Capture the cell that displays the provided text and extract its (x, y) central coordinate. 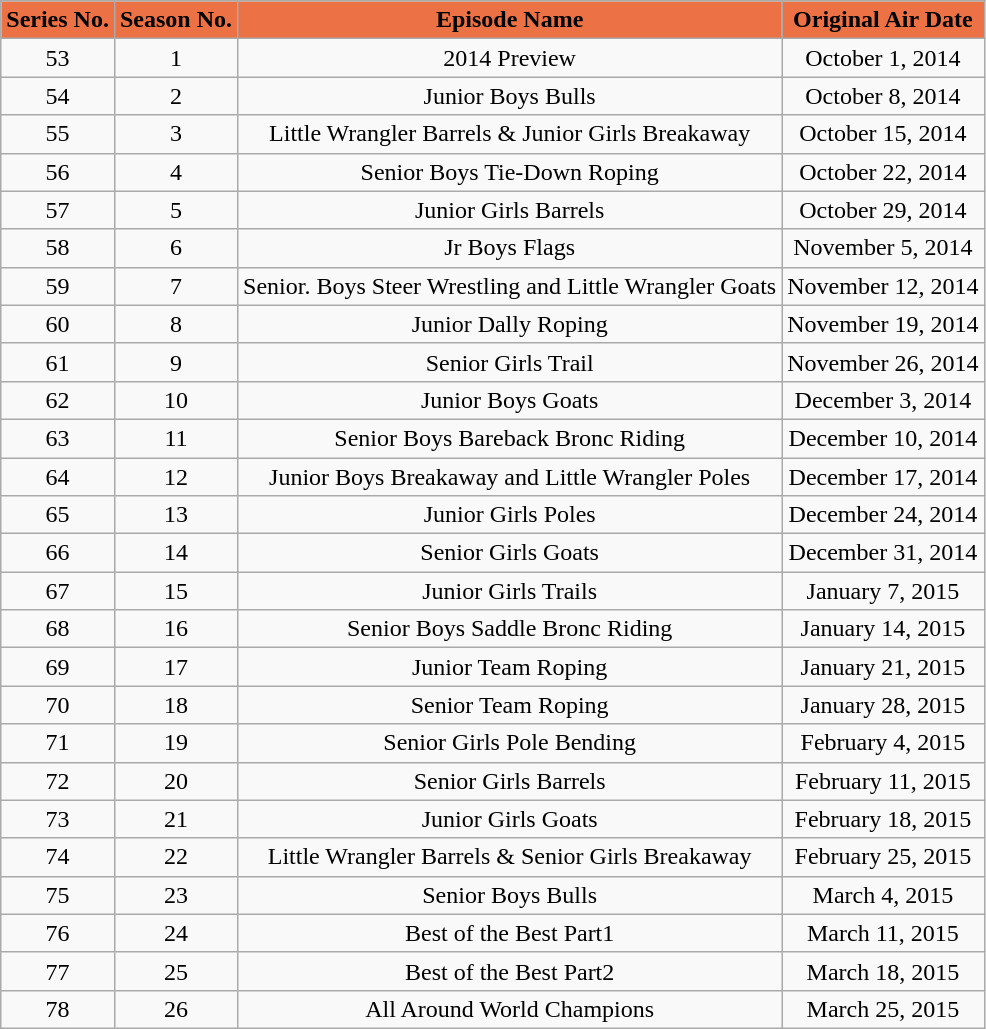
Season No. (176, 20)
January 28, 2015 (883, 705)
Senior Girls Pole Bending (510, 743)
66 (58, 553)
69 (58, 667)
Junior Boys Goats (510, 400)
65 (58, 515)
76 (58, 933)
December 24, 2014 (883, 515)
October 29, 2014 (883, 210)
Junior Girls Poles (510, 515)
Junior Boys Bulls (510, 96)
64 (58, 477)
60 (58, 324)
Senior Team Roping (510, 705)
62 (58, 400)
16 (176, 629)
22 (176, 857)
2014 Preview (510, 58)
October 1, 2014 (883, 58)
75 (58, 895)
59 (58, 286)
7 (176, 286)
14 (176, 553)
Episode Name (510, 20)
October 8, 2014 (883, 96)
73 (58, 819)
Series No. (58, 20)
October 22, 2014 (883, 172)
January 21, 2015 (883, 667)
February 4, 2015 (883, 743)
25 (176, 971)
72 (58, 781)
53 (58, 58)
78 (58, 1009)
5 (176, 210)
56 (58, 172)
March 4, 2015 (883, 895)
1 (176, 58)
Senior Girls Trail (510, 362)
3 (176, 134)
13 (176, 515)
54 (58, 96)
Junior Dally Roping (510, 324)
February 11, 2015 (883, 781)
Senior Girls Goats (510, 553)
Original Air Date (883, 20)
February 18, 2015 (883, 819)
68 (58, 629)
Senior Boys Bulls (510, 895)
19 (176, 743)
71 (58, 743)
23 (176, 895)
Senior Girls Barrels (510, 781)
December 10, 2014 (883, 438)
March 11, 2015 (883, 933)
26 (176, 1009)
57 (58, 210)
March 25, 2015 (883, 1009)
Little Wrangler Barrels & Junior Girls Breakaway (510, 134)
November 26, 2014 (883, 362)
Junior Team Roping (510, 667)
Best of the Best Part2 (510, 971)
12 (176, 477)
2 (176, 96)
11 (176, 438)
18 (176, 705)
Senior. Boys Steer Wrestling and Little Wrangler Goats (510, 286)
December 3, 2014 (883, 400)
9 (176, 362)
61 (58, 362)
November 5, 2014 (883, 248)
December 17, 2014 (883, 477)
Senior Boys Saddle Bronc Riding (510, 629)
21 (176, 819)
Best of the Best Part1 (510, 933)
20 (176, 781)
17 (176, 667)
February 25, 2015 (883, 857)
10 (176, 400)
Senior Boys Bareback Bronc Riding (510, 438)
March 18, 2015 (883, 971)
74 (58, 857)
77 (58, 971)
Junior Girls Barrels (510, 210)
November 12, 2014 (883, 286)
24 (176, 933)
Jr Boys Flags (510, 248)
October 15, 2014 (883, 134)
Little Wrangler Barrels & Senior Girls Breakaway (510, 857)
January 14, 2015 (883, 629)
8 (176, 324)
Junior Boys Breakaway and Little Wrangler Poles (510, 477)
15 (176, 591)
70 (58, 705)
55 (58, 134)
6 (176, 248)
67 (58, 591)
Senior Boys Tie-Down Roping (510, 172)
Junior Girls Goats (510, 819)
December 31, 2014 (883, 553)
November 19, 2014 (883, 324)
63 (58, 438)
January 7, 2015 (883, 591)
All Around World Champions (510, 1009)
58 (58, 248)
Junior Girls Trails (510, 591)
4 (176, 172)
